Identify which cell holds the provided text, then report its (x, y) central coordinate. 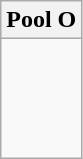
Pool O (42, 20)
